For the text-containing cell, return its midpoint in (x, y) coordinate format. 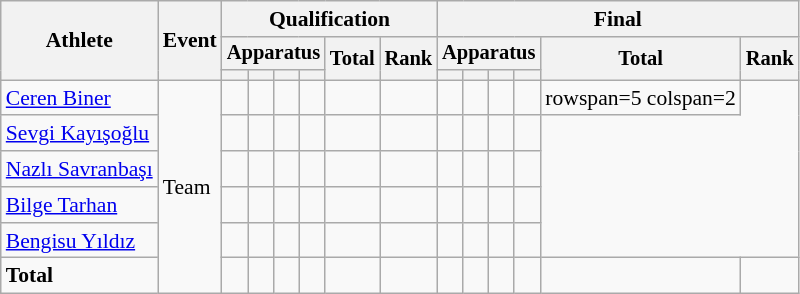
Event (190, 40)
Ceren Biner (80, 98)
Athlete (80, 40)
Nazlı Savranbaşı (80, 169)
Bilge Tarhan (80, 205)
Qualification (330, 19)
Team (190, 187)
Final (618, 19)
Sevgi Kayışoğlu (80, 134)
rowspan=5 colspan=2 (640, 98)
Bengisu Yıldız (80, 241)
